Find where the given text appears and provide that cell's center as (X, Y) coordinate. 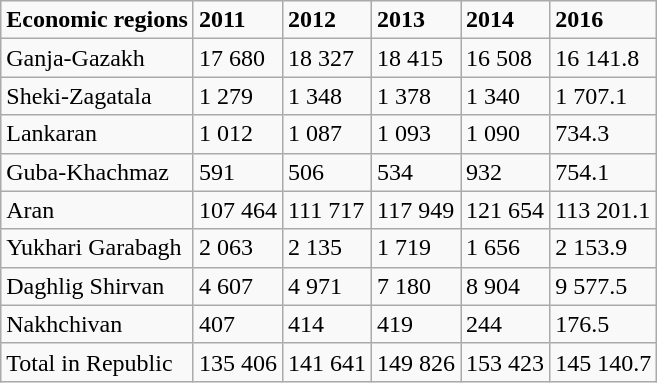
1 090 (506, 134)
591 (238, 172)
16 508 (506, 58)
2 063 (238, 248)
932 (506, 172)
2011 (238, 20)
2012 (326, 20)
149 826 (416, 362)
117 949 (416, 210)
111 717 (326, 210)
113 201.1 (604, 210)
414 (326, 324)
18 327 (326, 58)
Total in Republic (98, 362)
17 680 (238, 58)
1 340 (506, 96)
176.5 (604, 324)
754.1 (604, 172)
9 577.5 (604, 286)
244 (506, 324)
16 141.8 (604, 58)
8 904 (506, 286)
Guba-Khachmaz (98, 172)
4 971 (326, 286)
2014 (506, 20)
1 719 (416, 248)
153 423 (506, 362)
1 012 (238, 134)
Ganja-Gazakh (98, 58)
1 087 (326, 134)
4 607 (238, 286)
407 (238, 324)
1 348 (326, 96)
1 279 (238, 96)
Lankaran (98, 134)
Aran (98, 210)
121 654 (506, 210)
2016 (604, 20)
7 180 (416, 286)
1 656 (506, 248)
1 707.1 (604, 96)
Daghlig Shirvan (98, 286)
Economic regions (98, 20)
107 464 (238, 210)
1 093 (416, 134)
2 153.9 (604, 248)
419 (416, 324)
145 140.7 (604, 362)
2013 (416, 20)
135 406 (238, 362)
734.3 (604, 134)
506 (326, 172)
141 641 (326, 362)
Nakhchivan (98, 324)
Yukhari Garabagh (98, 248)
2 135 (326, 248)
1 378 (416, 96)
Sheki-Zagatala (98, 96)
18 415 (416, 58)
534 (416, 172)
